From the cell containing the given text, extract its center point as [x, y] coordinate. 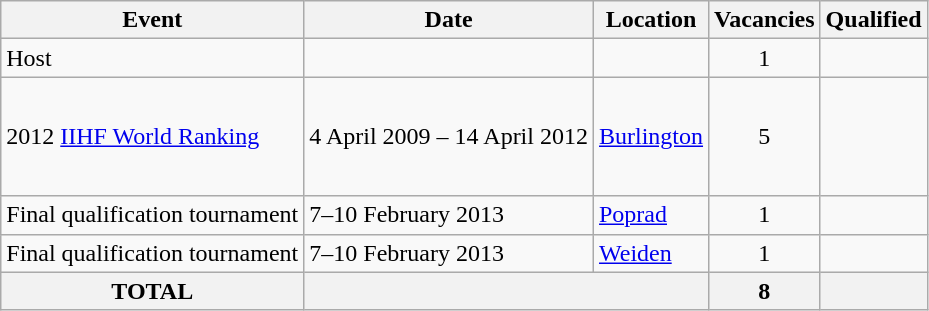
Burlington [650, 136]
Date [449, 20]
TOTAL [152, 291]
Location [650, 20]
Qualified [874, 20]
8 [765, 291]
Poprad [650, 215]
4 April 2009 – 14 April 2012 [449, 136]
Event [152, 20]
5 [765, 136]
Vacancies [765, 20]
Weiden [650, 253]
Host [152, 58]
2012 IIHF World Ranking [152, 136]
